Provide the (x, y) coordinate of the cell's center where the given text is located.  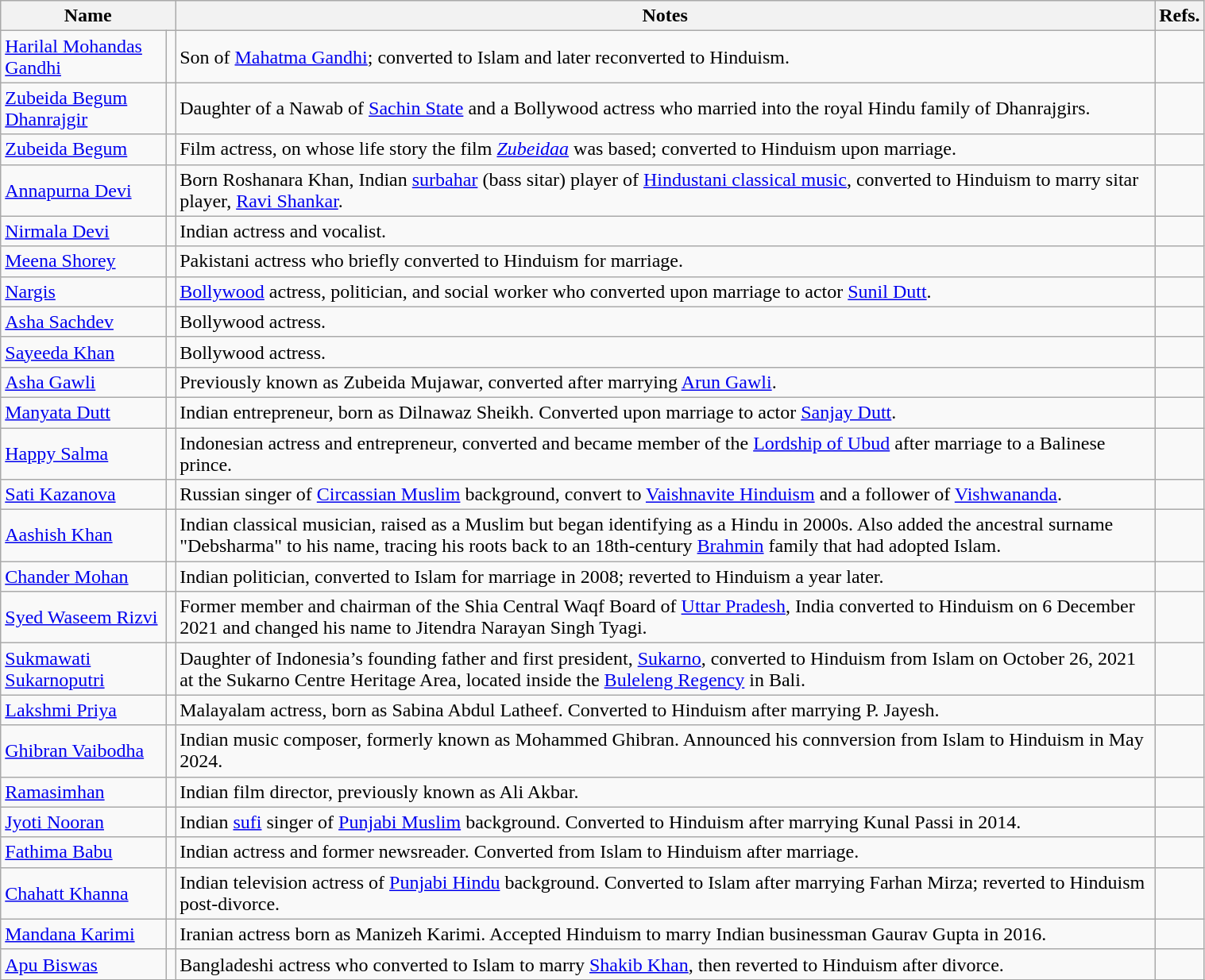
Zubeida Begum Dhanrajgir (84, 108)
Ramasimhan (84, 792)
Refs. (1180, 16)
Happy Salma (84, 453)
Zubeida Begum (84, 149)
Jyoti Nooran (84, 822)
Ghibran Vaibodha (84, 751)
Sayeeda Khan (84, 352)
Born Roshanara Khan, Indian surbahar (bass sitar) player of Hindustani classical music, converted to Hinduism to marry sitar player, Ravi Shankar. (666, 191)
Daughter of a Nawab of Sachin State and a Bollywood actress who married into the royal Hindu family of Dhanrajgirs. (666, 108)
Sati Kazanova (84, 495)
Indian film director, previously known as Ali Akbar. (666, 792)
Previously known as Zubeida Mujawar, converted after marrying Arun Gawli. (666, 382)
Annapurna Devi (84, 191)
Sukmawati Sukarnoputri (84, 669)
Lakshmi Priya (84, 710)
Indonesian actress and entrepreneur, converted and became member of the Lordship of Ubud after marriage to a Balinese prince. (666, 453)
Indian entrepreneur, born as Dilnawaz Sheikh. Converted upon marriage to actor Sanjay Dutt. (666, 412)
Asha Gawli (84, 382)
Indian music composer, formerly known as Mohammed Ghibran. Announced his connversion from Islam to Hinduism in May 2024. (666, 751)
Indian actress and vocalist. (666, 231)
Apu Biswas (84, 964)
Aashish Khan (84, 535)
Pakistani actress who briefly converted to Hinduism for marriage. (666, 261)
Nargis (84, 291)
Notes (666, 16)
Bollywood actress, politician, and social worker who converted upon marriage to actor Sunil Dutt. (666, 291)
Film actress, on whose life story the film Zubeidaa was based; converted to Hinduism upon marriage. (666, 149)
Name (88, 16)
Chahatt Khanna (84, 893)
Iranian actress born as Manizeh Karimi. Accepted Hinduism to marry Indian businessman Gaurav Gupta in 2016. (666, 934)
Meena Shorey (84, 261)
Harilal Mohandas Gandhi (84, 57)
Indian television actress of Punjabi Hindu background. Converted to Islam after marrying Farhan Mirza; reverted to Hinduism post-divorce. (666, 893)
Indian politician, converted to Islam for marriage in 2008; reverted to Hinduism a year later. (666, 577)
Syed Waseem Rizvi (84, 618)
Nirmala Devi (84, 231)
Malayalam actress, born as Sabina Abdul Latheef. Converted to Hinduism after marrying P. Jayesh. (666, 710)
Indian actress and former newsreader. Converted from Islam to Hinduism after marriage. (666, 852)
Bangladeshi actress who converted to Islam to marry Shakib Khan, then reverted to Hinduism after divorce. (666, 964)
Russian singer of Circassian Muslim background, convert to Vaishnavite Hinduism and a follower of Vishwananda. (666, 495)
Mandana Karimi (84, 934)
Asha Sachdev (84, 322)
Fathima Babu (84, 852)
Manyata Dutt (84, 412)
Chander Mohan (84, 577)
Indian sufi singer of Punjabi Muslim background. Converted to Hinduism after marrying Kunal Passi in 2014. (666, 822)
Son of Mahatma Gandhi; converted to Islam and later reconverted to Hinduism. (666, 57)
